Find where the given text appears and provide that cell's center as (x, y) coordinate. 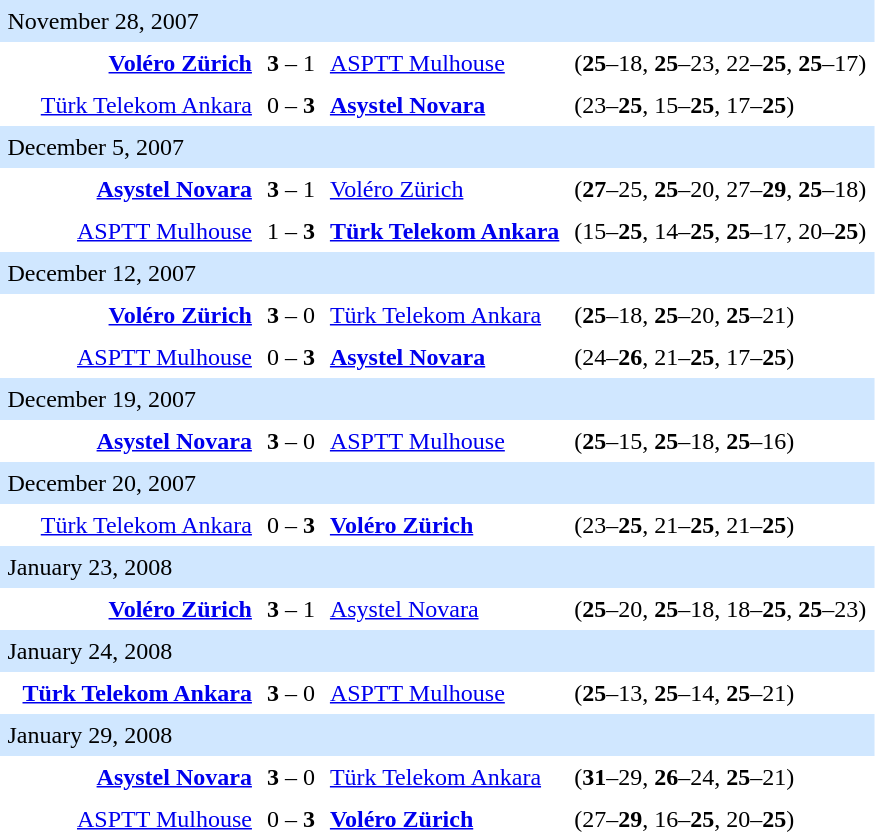
(15–25, 14–25, 25–17, 20–25) (720, 231)
(25–20, 25–18, 18–25, 25–23) (720, 609)
(31–29, 26–24, 25–21) (720, 777)
(25–15, 25–18, 25–16) (720, 441)
(25–18, 25–23, 22–25, 25–17) (720, 63)
(27–25, 25–20, 27–29, 25–18) (720, 189)
(25–18, 25–20, 25–21) (720, 315)
(23–25, 21–25, 21–25) (720, 525)
(24–26, 21–25, 17–25) (720, 357)
December 19, 2007 (284, 399)
1 – 3 (290, 231)
January 29, 2008 (284, 735)
(23–25, 15–25, 17–25) (720, 105)
January 24, 2008 (284, 651)
December 5, 2007 (284, 147)
January 23, 2008 (284, 567)
(25–13, 25–14, 25–21) (720, 693)
December 20, 2007 (284, 483)
November 28, 2007 (284, 21)
December 12, 2007 (284, 273)
